Locate the cell with the specified text and output its (x, y) center coordinate. 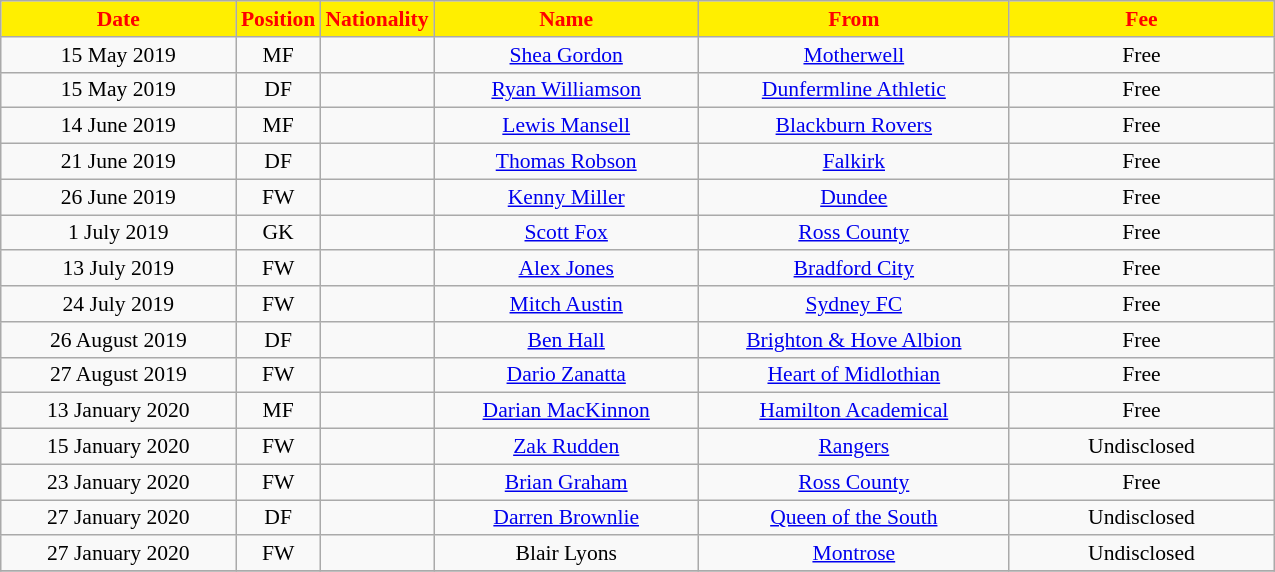
Montrose (854, 554)
Lewis Mansell (566, 126)
Motherwell (854, 55)
26 August 2019 (118, 340)
Darian MacKinnon (566, 411)
Thomas Robson (566, 162)
Nationality (376, 19)
13 January 2020 (118, 411)
Sydney FC (854, 304)
Scott Fox (566, 233)
Bradford City (854, 269)
Brighton & Hove Albion (854, 340)
Ben Hall (566, 340)
Hamilton Academical (854, 411)
Kenny Miller (566, 197)
Blackburn Rovers (854, 126)
14 June 2019 (118, 126)
Position (278, 19)
26 June 2019 (118, 197)
Queen of the South (854, 518)
21 June 2019 (118, 162)
Blair Lyons (566, 554)
Brian Graham (566, 482)
Alex Jones (566, 269)
24 July 2019 (118, 304)
GK (278, 233)
Fee (1142, 19)
Name (566, 19)
Falkirk (854, 162)
Mitch Austin (566, 304)
Ryan Williamson (566, 90)
Shea Gordon (566, 55)
Dario Zanatta (566, 375)
From (854, 19)
15 January 2020 (118, 447)
13 July 2019 (118, 269)
Dunfermline Athletic (854, 90)
Date (118, 19)
Rangers (854, 447)
23 January 2020 (118, 482)
27 August 2019 (118, 375)
1 July 2019 (118, 233)
Heart of Midlothian (854, 375)
Dundee (854, 197)
Zak Rudden (566, 447)
Darren Brownlie (566, 518)
